Search for the cell housing the specified text and yield its (X, Y) center coordinate. 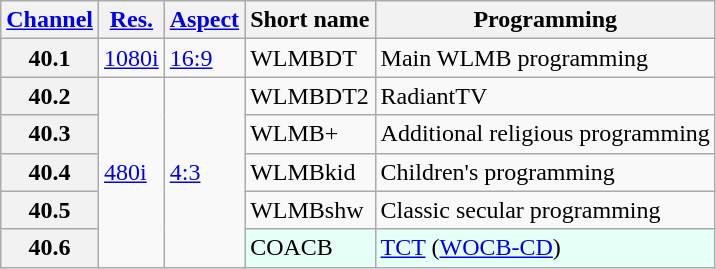
TCT (WOCB-CD) (545, 248)
WLMBDT2 (310, 96)
4:3 (204, 172)
16:9 (204, 58)
Res. (132, 20)
WLMBshw (310, 210)
Main WLMB programming (545, 58)
40.5 (50, 210)
1080i (132, 58)
Short name (310, 20)
480i (132, 172)
WLMB+ (310, 134)
40.1 (50, 58)
40.3 (50, 134)
40.6 (50, 248)
Classic secular programming (545, 210)
40.4 (50, 172)
WLMBkid (310, 172)
RadiantTV (545, 96)
COACB (310, 248)
Programming (545, 20)
Aspect (204, 20)
Channel (50, 20)
Additional religious programming (545, 134)
40.2 (50, 96)
WLMBDT (310, 58)
Children's programming (545, 172)
